Locate the cell with the specified text and output its (X, Y) center coordinate. 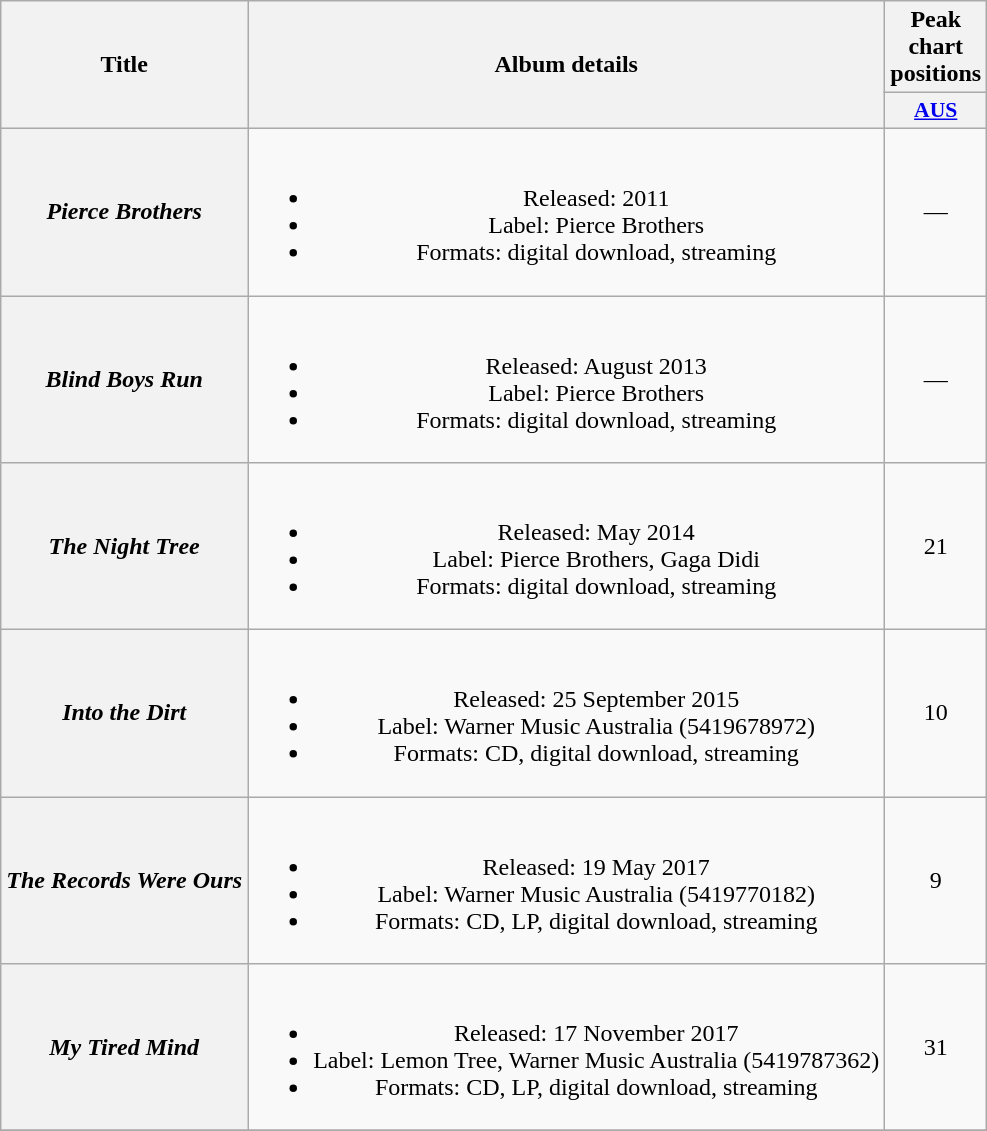
The Night Tree (124, 546)
Released: 19 May 2017Label: Warner Music Australia (5419770182)Formats: CD, LP, digital download, streaming (566, 880)
31 (936, 1048)
Album details (566, 65)
9 (936, 880)
21 (936, 546)
Released: 17 November 2017Label: Lemon Tree, Warner Music Australia (5419787362)Formats: CD, LP, digital download, streaming (566, 1048)
AUS (936, 111)
10 (936, 714)
Released: 2011Label: Pierce BrothersFormats: digital download, streaming (566, 212)
Pierce Brothers (124, 212)
My Tired Mind (124, 1048)
Released: August 2013Label: Pierce BrothersFormats: digital download, streaming (566, 380)
Peak chart positions (936, 47)
Title (124, 65)
The Records Were Ours (124, 880)
Released: May 2014Label: Pierce Brothers, Gaga DidiFormats: digital download, streaming (566, 546)
Blind Boys Run (124, 380)
Released: 25 September 2015Label: Warner Music Australia (5419678972)Formats: CD, digital download, streaming (566, 714)
Into the Dirt (124, 714)
